Pinpoint the cell where the given text exists, returning its [x, y] midpoint coordinate. 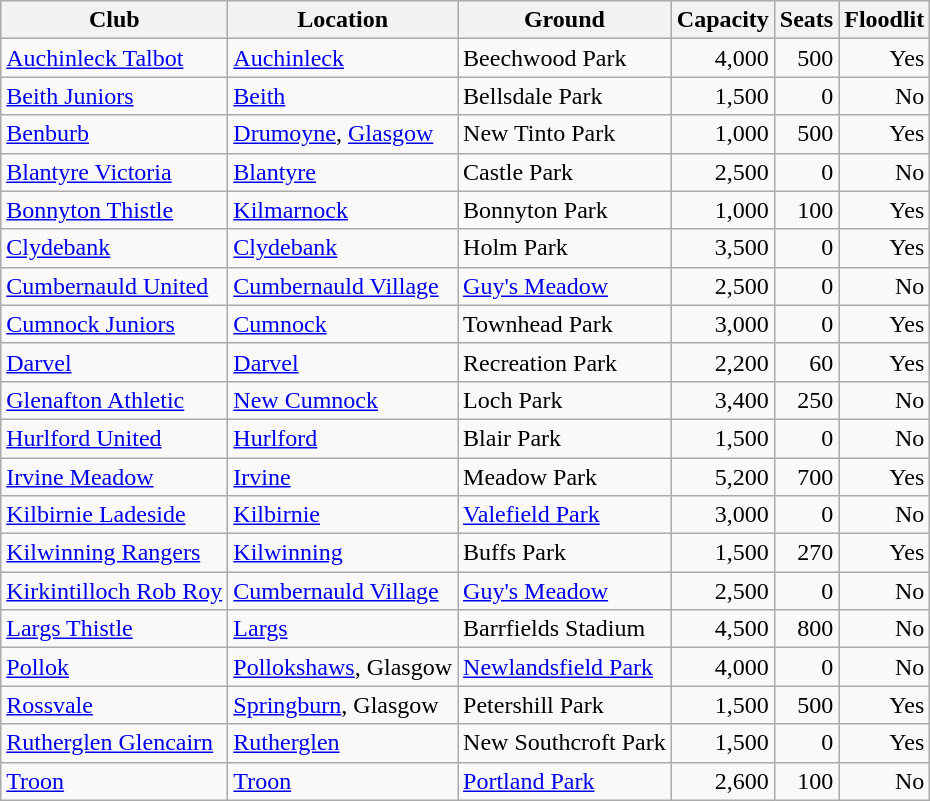
Loch Park [565, 400]
Springburn, Glasgow [343, 705]
Largs [343, 629]
Irvine [343, 477]
Kilbirnie Ladeside [114, 515]
New Tinto Park [565, 134]
Petershill Park [565, 705]
270 [806, 553]
Valefield Park [565, 515]
4,500 [722, 629]
Bonnyton Thistle [114, 210]
Meadow Park [565, 477]
Rossvale [114, 705]
Blair Park [565, 438]
Blantyre [343, 172]
Bonnyton Park [565, 210]
Irvine Meadow [114, 477]
Drumoyne, Glasgow [343, 134]
5,200 [722, 477]
Largs Thistle [114, 629]
Castle Park [565, 172]
Ground [565, 20]
Barrfields Stadium [565, 629]
2,200 [722, 362]
Cumnock Juniors [114, 324]
700 [806, 477]
New Southcroft Park [565, 743]
Recreation Park [565, 362]
Newlandsfield Park [565, 667]
Club [114, 20]
Cumnock [343, 324]
Townhead Park [565, 324]
Beechwood Park [565, 58]
3,400 [722, 400]
Kilwinning [343, 553]
Rutherglen [343, 743]
Beith Juniors [114, 96]
Holm Park [565, 248]
Pollok [114, 667]
Bellsdale Park [565, 96]
Auchinleck [343, 58]
Kilmarnock [343, 210]
Hurlford [343, 438]
Kilwinning Rangers [114, 553]
Portland Park [565, 781]
Capacity [722, 20]
Blantyre Victoria [114, 172]
Buffs Park [565, 553]
Beith [343, 96]
Rutherglen Glencairn [114, 743]
Seats [806, 20]
Pollokshaws, Glasgow [343, 667]
Floodlit [884, 20]
New Cumnock [343, 400]
Glenafton Athletic [114, 400]
60 [806, 362]
Location [343, 20]
Kirkintilloch Rob Roy [114, 591]
3,500 [722, 248]
Kilbirnie [343, 515]
Benburb [114, 134]
Auchinleck Talbot [114, 58]
2,600 [722, 781]
Cumbernauld United [114, 286]
800 [806, 629]
Hurlford United [114, 438]
250 [806, 400]
